Output the [x, y] coordinate of the center of the cell containing the given text.  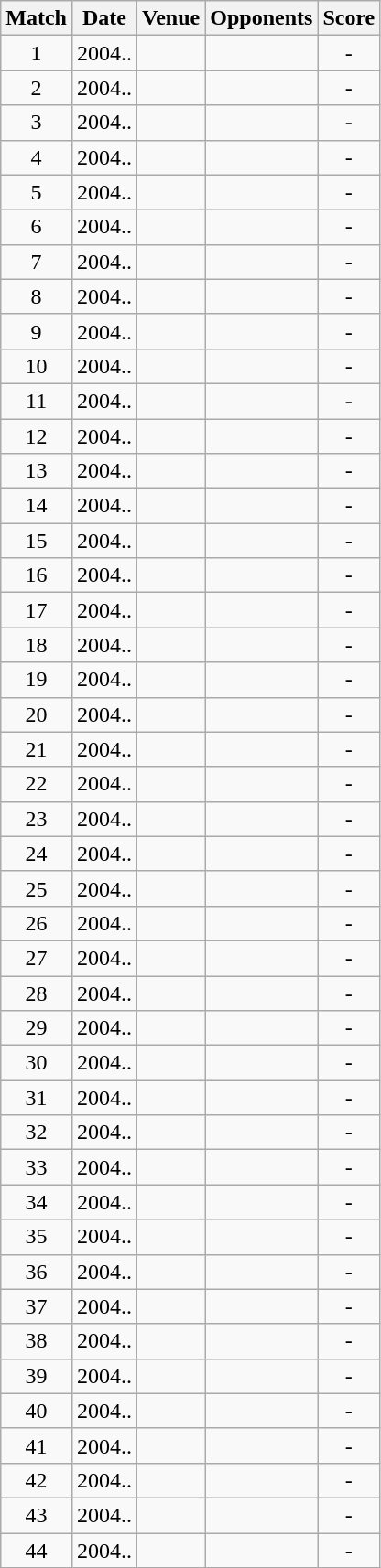
43 [37, 1515]
35 [37, 1237]
34 [37, 1202]
39 [37, 1376]
19 [37, 680]
40 [37, 1411]
29 [37, 1028]
9 [37, 331]
31 [37, 1098]
42 [37, 1480]
36 [37, 1272]
44 [37, 1551]
Venue [171, 18]
3 [37, 123]
24 [37, 854]
20 [37, 714]
2 [37, 88]
1 [37, 53]
26 [37, 923]
23 [37, 819]
8 [37, 296]
38 [37, 1341]
6 [37, 227]
14 [37, 506]
21 [37, 749]
33 [37, 1167]
25 [37, 888]
17 [37, 610]
13 [37, 471]
27 [37, 958]
41 [37, 1445]
18 [37, 645]
11 [37, 401]
22 [37, 784]
28 [37, 993]
4 [37, 157]
16 [37, 575]
12 [37, 436]
37 [37, 1306]
Score [349, 18]
7 [37, 262]
32 [37, 1133]
10 [37, 366]
Match [37, 18]
Opponents [262, 18]
5 [37, 192]
15 [37, 541]
30 [37, 1063]
Date [104, 18]
